Return the [x, y] coordinate for the center point of the cell that contains the specified text.  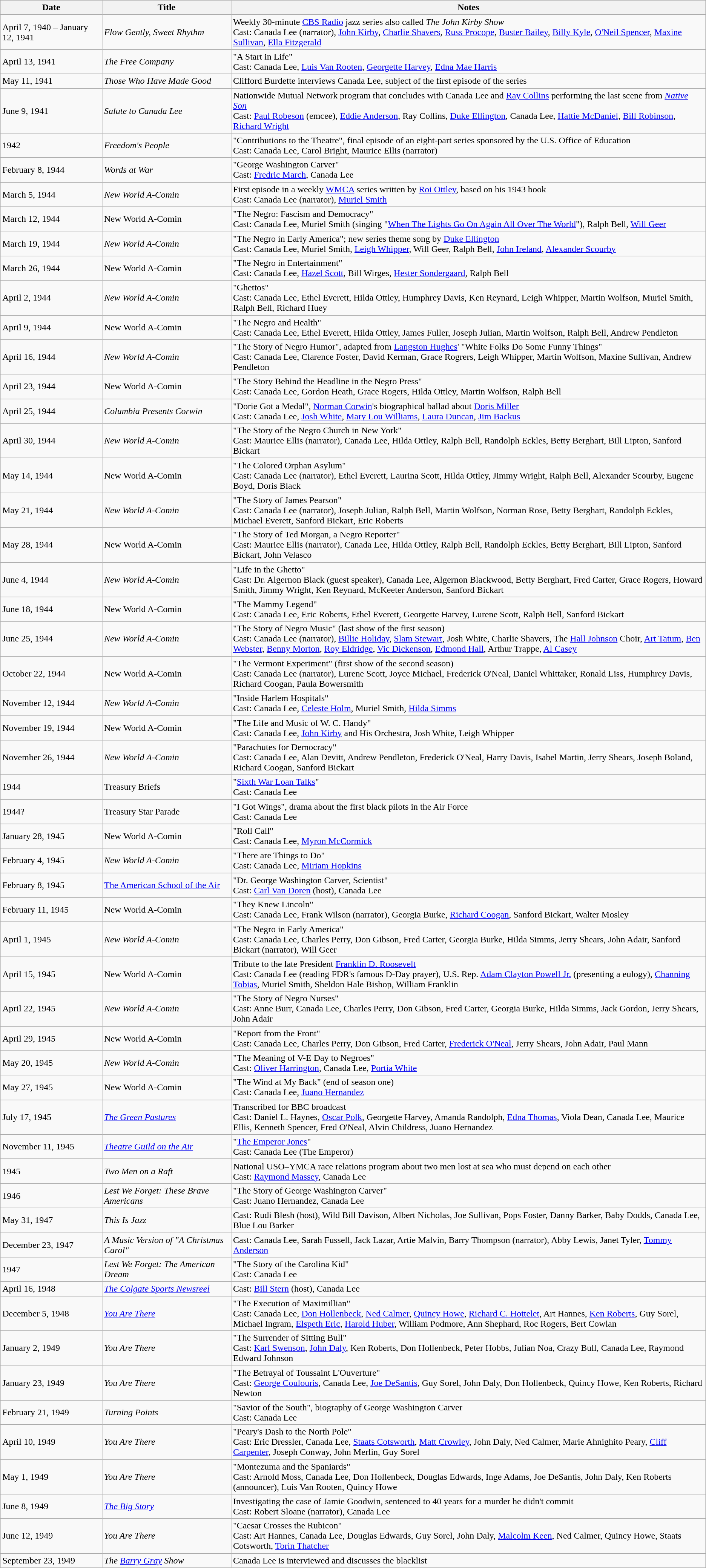
"The Wind at My Back" (end of season one)Cast: Canada Lee, Juano Hernandez [468, 1088]
Canada Lee is interviewed and discusses the blacklist [468, 1560]
1945 [51, 1171]
April 9, 1944 [51, 327]
March 5, 1944 [51, 195]
A Music Version of "A Christmas Carol" [167, 1244]
The Barry Gray Show [167, 1560]
"They Knew Lincoln"Cast: Canada Lee, Frank Wilson (narrator), Georgia Burke, Richard Coogan, Sanford Bickart, Walter Mosley [468, 910]
July 17, 1945 [51, 1117]
Two Men on a Raft [167, 1171]
February 4, 1945 [51, 861]
April 23, 1944 [51, 387]
"The Negro in Entertainment"Cast: Canada Lee, Hazel Scott, Bill Wirges, Hester Sondergaard, Ralph Bell [468, 268]
April 15, 1945 [51, 974]
The American School of the Air [167, 885]
"The Story of George Washington Carver"Cast: Juano Hernandez, Canada Lee [468, 1195]
Salute to Canada Lee [167, 111]
The Green Pastures [167, 1117]
June 4, 1944 [51, 580]
May 21, 1944 [51, 510]
October 22, 1944 [51, 674]
November 12, 1944 [51, 703]
February 8, 1945 [51, 885]
November 19, 1944 [51, 728]
April 7, 1940 – January 12, 1941 [51, 32]
April 25, 1944 [51, 411]
June 9, 1941 [51, 111]
"The Mammy Legend"Cast: Canada Lee, Eric Roberts, Ethel Everett, Georgette Harvey, Lurene Scott, Ralph Bell, Sanford Bickart [468, 609]
January 2, 1949 [51, 1348]
The Big Story [167, 1506]
Theatre Guild on the Air [167, 1146]
Notes [468, 8]
April 16, 1944 [51, 357]
May 14, 1944 [51, 476]
"The Negro: Fascism and Democracy"Cast: Canada Lee, Muriel Smith (singing "When The Lights Go On Again All Over The World"), Ralph Bell, Will Geer [468, 219]
"The Meaning of V-E Day to Negroes"Cast: Oliver Harrington, Canada Lee, Portia White [468, 1063]
January 28, 1945 [51, 836]
"The Emperor Jones"Cast: Canada Lee (The Emperor) [468, 1146]
"Sixth War Loan Talks"Cast: Canada Lee [468, 787]
Lest We Forget: These Brave Americans [167, 1195]
The Colgate Sports Newsreel [167, 1289]
Cast: Canada Lee, Sarah Fussell, Jack Lazar, Artie Malvin, Barry Thompson (narrator), Abby Lewis, Janet Tyler, Tommy Anderson [468, 1244]
April 30, 1944 [51, 441]
June 25, 1944 [51, 639]
March 26, 1944 [51, 268]
The Free Company [167, 62]
April 22, 1945 [51, 1009]
February 8, 1944 [51, 170]
1947 [51, 1269]
1942 [51, 146]
September 23, 1949 [51, 1560]
April 10, 1949 [51, 1442]
Cast: Rudi Blesh (host), Wild Bill Davison, Albert Nicholas, Joe Sullivan, Pops Foster, Danny Barker, Baby Dodds, Canada Lee, Blue Lou Barker [468, 1220]
February 21, 1949 [51, 1413]
June 8, 1949 [51, 1506]
"George Washington Carver"Cast: Fredric March, Canada Lee [468, 170]
Date [51, 8]
"The Negro and Health"Cast: Canada Lee, Ethel Everett, Hilda Ottley, James Fuller, Joseph Julian, Martin Wolfson, Ralph Bell, Andrew Pendleton [468, 327]
Treasury Star Parade [167, 812]
Clifford Burdette interviews Canada Lee, subject of the first episode of the series [468, 81]
April 29, 1945 [51, 1039]
"The Story of the Carolina Kid"Cast: Canada Lee [468, 1269]
December 23, 1947 [51, 1244]
March 19, 1944 [51, 244]
1944? [51, 812]
November 26, 1944 [51, 757]
Cast: Bill Stern (host), Canada Lee [468, 1289]
April 13, 1941 [51, 62]
1946 [51, 1195]
May 20, 1945 [51, 1063]
"Dorie Got a Medal", Norman Corwin's biographical ballad about Doris MillerCast: Canada Lee, Josh White, Mary Lou Williams, Laura Duncan, Jim Backus [468, 411]
National USO–YMCA race relations program about two men lost at sea who must depend on each otherCast: Raymond Massey, Canada Lee [468, 1171]
November 11, 1945 [51, 1146]
Columbia Presents Corwin [167, 411]
Treasury Briefs [167, 787]
"Savior of the South", biography of George Washington CarverCast: Canada Lee [468, 1413]
"The Life and Music of W. C. Handy"Cast: Canada Lee, John Kirby and His Orchestra, Josh White, Leigh Whipper [468, 728]
Turning Points [167, 1413]
May 27, 1945 [51, 1088]
May 28, 1944 [51, 545]
"There are Things to Do"Cast: Canada Lee, Miriam Hopkins [468, 861]
Those Who Have Made Good [167, 81]
Freedom's People [167, 146]
April 16, 1948 [51, 1289]
June 18, 1944 [51, 609]
"Roll Call"Cast: Canada Lee, Myron McCormick [468, 836]
1944 [51, 787]
"Report from the Front"Cast: Canada Lee, Charles Perry, Don Gibson, Fred Carter, Frederick O'Neal, Jerry Shears, John Adair, Paul Mann [468, 1039]
"I Got Wings", drama about the first black pilots in the Air ForceCast: Canada Lee [468, 812]
"Inside Harlem Hospitals"Cast: Canada Lee, Celeste Holm, Muriel Smith, Hilda Simms [468, 703]
"A Start in Life"Cast: Canada Lee, Luis Van Rooten, Georgette Harvey, Edna Mae Harris [468, 62]
May 1, 1949 [51, 1477]
December 5, 1948 [51, 1313]
"Dr. George Washington Carver, Scientist"Cast: Carl Van Doren (host), Canada Lee [468, 885]
May 11, 1941 [51, 81]
First episode in a weekly WMCA series written by Roi Ottley, based on his 1943 bookCast: Canada Lee (narrator), Muriel Smith [468, 195]
"The Story Behind the Headline in the Negro Press"Cast: Canada Lee, Gordon Heath, Grace Rogers, Hilda Ottley, Martin Wolfson, Ralph Bell [468, 387]
March 12, 1944 [51, 219]
Words at War [167, 170]
This Is Jazz [167, 1220]
April 2, 1944 [51, 298]
January 23, 1949 [51, 1383]
Title [167, 8]
Flow Gently, Sweet Rhythm [167, 32]
June 12, 1949 [51, 1536]
Lest We Forget: The American Dream [167, 1269]
February 11, 1945 [51, 910]
April 1, 1945 [51, 939]
May 31, 1947 [51, 1220]
Investigating the case of Jamie Goodwin, sentenced to 40 years for a murder he didn't commitCast: Robert Sloane (narrator), Canada Lee [468, 1506]
